Search for the cell housing the specified text and yield its [X, Y] center coordinate. 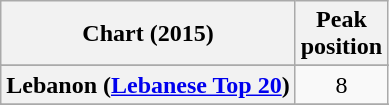
Peakposition [341, 34]
Lebanon (Lebanese Top 20) [148, 85]
8 [341, 85]
Chart (2015) [148, 34]
